Pinpoint the cell where the given text exists, returning its [x, y] midpoint coordinate. 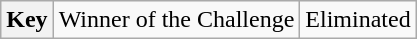
Eliminated [358, 20]
Key [27, 20]
Winner of the Challenge [176, 20]
